Determine the [X, Y] coordinate at the center of the cell enclosing the given text.  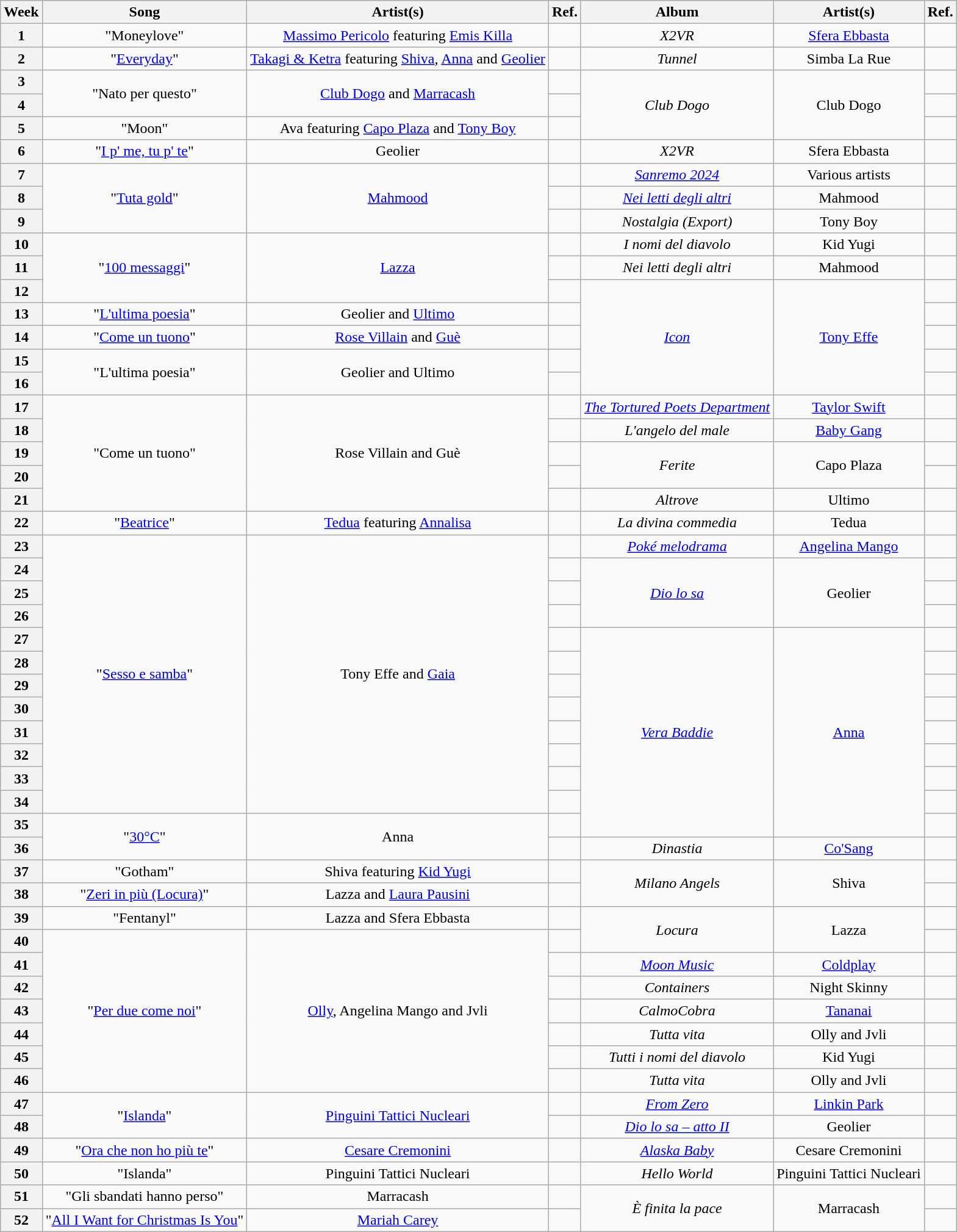
"Beatrice" [145, 523]
25 [21, 593]
14 [21, 337]
51 [21, 1197]
33 [21, 779]
Sanremo 2024 [677, 175]
Icon [677, 337]
Simba La Rue [849, 59]
Night Skinny [849, 987]
21 [21, 500]
Altrove [677, 500]
36 [21, 848]
Containers [677, 987]
43 [21, 1010]
34 [21, 802]
Olly, Angelina Mango and Jvli [398, 1010]
"Per due come noi" [145, 1010]
Nostalgia (Export) [677, 221]
27 [21, 639]
10 [21, 244]
Club Dogo and Marracash [398, 93]
Shiva [849, 883]
47 [21, 1104]
Dinastia [677, 848]
Tony Effe and Gaia [398, 674]
48 [21, 1127]
La divina commedia [677, 523]
Co'Sang [849, 848]
Song [145, 12]
17 [21, 407]
"Ora che non ho più te" [145, 1150]
Massimo Pericolo featuring Emis Killa [398, 35]
L'angelo del male [677, 430]
"Zeri in più (Locura)" [145, 895]
Album [677, 12]
26 [21, 616]
7 [21, 175]
"Sesso e samba" [145, 674]
Week [21, 12]
41 [21, 964]
49 [21, 1150]
35 [21, 825]
37 [21, 871]
15 [21, 361]
18 [21, 430]
19 [21, 453]
Ferite [677, 465]
52 [21, 1220]
11 [21, 267]
2 [21, 59]
50 [21, 1173]
"Moon" [145, 128]
16 [21, 384]
"Gli sbandati hanno perso" [145, 1197]
Capo Plaza [849, 465]
Alaska Baby [677, 1150]
46 [21, 1081]
Vera Baddie [677, 732]
Tedua [849, 523]
44 [21, 1034]
"I p' me, tu p' te" [145, 151]
42 [21, 987]
"Moneylove" [145, 35]
"Fentanyl" [145, 918]
22 [21, 523]
Baby Gang [849, 430]
9 [21, 221]
Takagi & Ketra featuring Shiva, Anna and Geolier [398, 59]
Various artists [849, 175]
Ultimo [849, 500]
1 [21, 35]
32 [21, 755]
29 [21, 686]
Linkin Park [849, 1104]
Hello World [677, 1173]
Lazza and Laura Pausini [398, 895]
"100 messaggi" [145, 267]
"30°C" [145, 837]
I nomi del diavolo [677, 244]
"All I Want for Christmas Is You" [145, 1220]
Poké melodrama [677, 546]
Mariah Carey [398, 1220]
4 [21, 105]
5 [21, 128]
Shiva featuring Kid Yugi [398, 871]
8 [21, 198]
CalmoCobra [677, 1010]
Tony Effe [849, 337]
45 [21, 1057]
13 [21, 314]
Tunnel [677, 59]
23 [21, 546]
Lazza and Sfera Ebbasta [398, 918]
From Zero [677, 1104]
Coldplay [849, 964]
Taylor Swift [849, 407]
Ava featuring Capo Plaza and Tony Boy [398, 128]
"Gotham" [145, 871]
Moon Music [677, 964]
"Everyday" [145, 59]
40 [21, 941]
Dio lo sa [677, 593]
Locura [677, 929]
Tutti i nomi del diavolo [677, 1057]
Milano Angels [677, 883]
38 [21, 895]
30 [21, 709]
39 [21, 918]
"Nato per questo" [145, 93]
Dio lo sa – atto II [677, 1127]
Tedua featuring Annalisa [398, 523]
È finita la pace [677, 1208]
24 [21, 569]
Tananai [849, 1010]
Angelina Mango [849, 546]
12 [21, 291]
28 [21, 662]
20 [21, 477]
Tony Boy [849, 221]
"Tuta gold" [145, 198]
The Tortured Poets Department [677, 407]
31 [21, 732]
6 [21, 151]
3 [21, 82]
